Pinpoint the cell where the given text exists, returning its (x, y) midpoint coordinate. 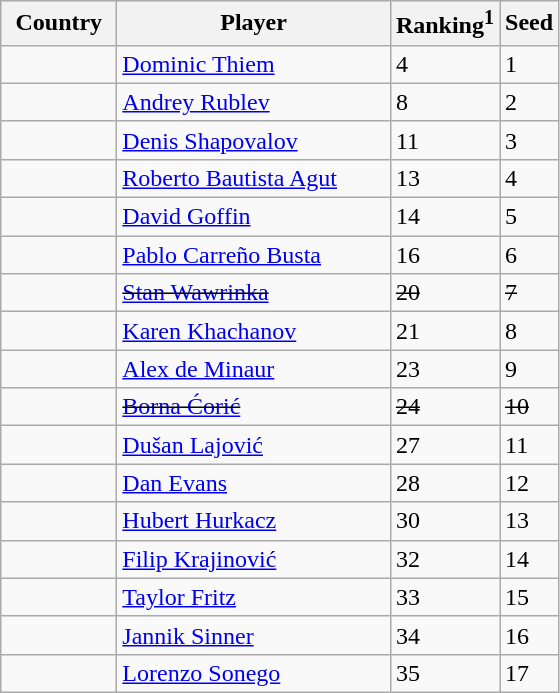
7 (530, 293)
5 (530, 217)
23 (444, 369)
David Goffin (254, 217)
Dominic Thiem (254, 64)
20 (444, 293)
12 (530, 483)
Hubert Hurkacz (254, 521)
Taylor Fritz (254, 597)
10 (530, 407)
17 (530, 673)
9 (530, 369)
28 (444, 483)
Pablo Carreño Busta (254, 255)
Karen Khachanov (254, 331)
2 (530, 102)
3 (530, 140)
Alex de Minaur (254, 369)
21 (444, 331)
Dan Evans (254, 483)
Dušan Lajović (254, 445)
24 (444, 407)
Roberto Bautista Agut (254, 178)
30 (444, 521)
Player (254, 24)
35 (444, 673)
Ranking1 (444, 24)
6 (530, 255)
Jannik Sinner (254, 635)
27 (444, 445)
15 (530, 597)
Borna Ćorić (254, 407)
Country (59, 24)
Andrey Rublev (254, 102)
33 (444, 597)
Lorenzo Sonego (254, 673)
Denis Shapovalov (254, 140)
Seed (530, 24)
34 (444, 635)
32 (444, 559)
Filip Krajinović (254, 559)
1 (530, 64)
Stan Wawrinka (254, 293)
